Return (X, Y) of the center of cell containing provided text 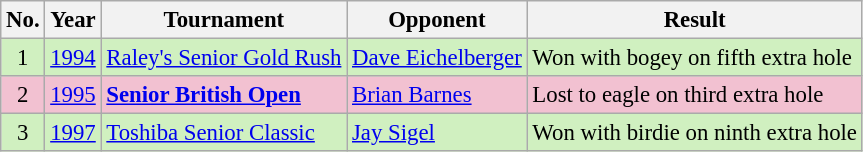
Raley's Senior Gold Rush (224, 58)
3 (23, 133)
Opponent (437, 20)
2 (23, 95)
Tournament (224, 20)
Result (694, 20)
Lost to eagle on third extra hole (694, 95)
1997 (73, 133)
Year (73, 20)
Dave Eichelberger (437, 58)
No. (23, 20)
1995 (73, 95)
Won with bogey on fifth extra hole (694, 58)
Senior British Open (224, 95)
1994 (73, 58)
1 (23, 58)
Brian Barnes (437, 95)
Jay Sigel (437, 133)
Won with birdie on ninth extra hole (694, 133)
Toshiba Senior Classic (224, 133)
